Pinpoint the cell where the given text exists, returning its [x, y] midpoint coordinate. 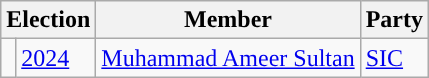
Muhammad Ameer Sultan [228, 58]
Member [228, 20]
2024 [56, 58]
Election [48, 20]
Party [394, 20]
SIC [394, 58]
